Output the [X, Y] coordinate of the center of the cell containing the given text.  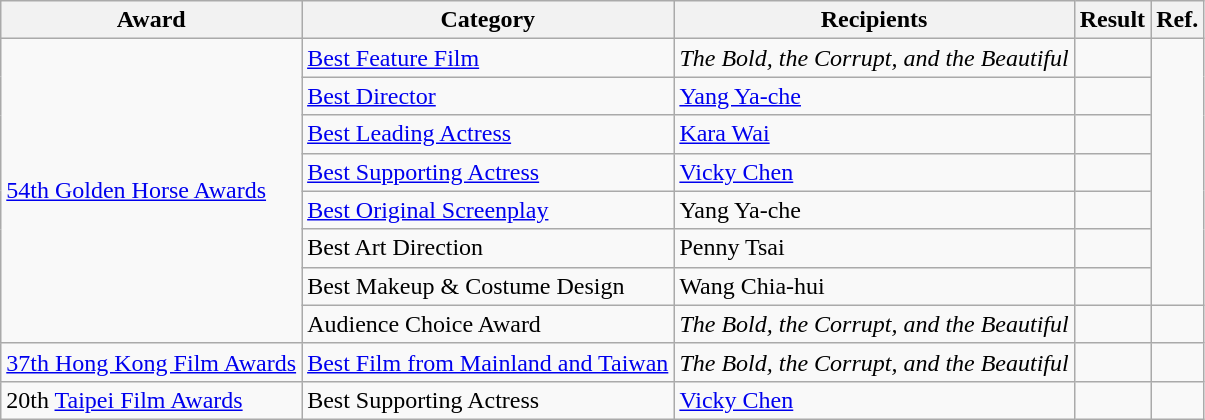
Best Director [488, 96]
Best Feature Film [488, 58]
Award [152, 20]
Best Original Screenplay [488, 210]
54th Golden Horse Awards [152, 191]
Audience Choice Award [488, 324]
Best Film from Mainland and Taiwan [488, 362]
Category [488, 20]
20th Taipei Film Awards [152, 400]
Wang Chia-hui [874, 286]
Best Art Direction [488, 248]
Best Makeup & Costume Design [488, 286]
Penny Tsai [874, 248]
Result [1112, 20]
Ref. [1178, 20]
Kara Wai [874, 134]
Best Leading Actress [488, 134]
Recipients [874, 20]
37th Hong Kong Film Awards [152, 362]
